Scan for the cell matching the given text and deliver its (X, Y) coordinate at center. 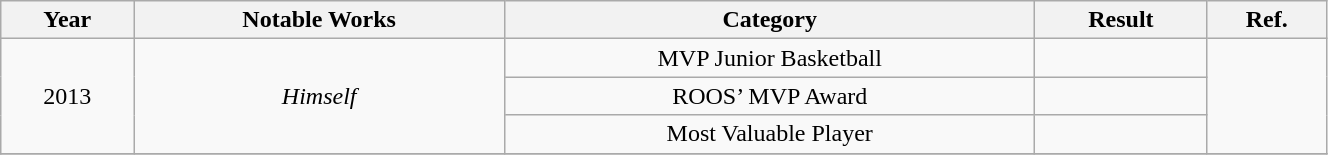
2013 (68, 96)
Himself (320, 96)
Ref. (1267, 20)
Year (68, 20)
Notable Works (320, 20)
Result (1121, 20)
Most Valuable Player (770, 134)
ROOS’ MVP Award (770, 96)
MVP Junior Basketball (770, 58)
Category (770, 20)
